Detect which cell encompasses the target text, then output its [x, y] center coordinate. 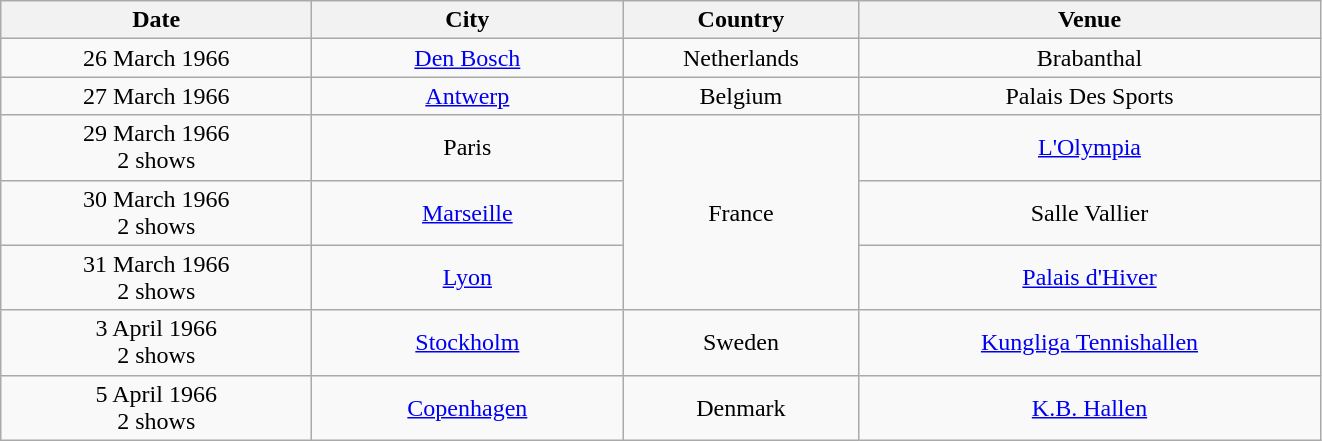
Antwerp [468, 96]
City [468, 20]
Stockholm [468, 342]
30 March 19662 shows [156, 212]
Paris [468, 148]
29 March 19662 shows [156, 148]
Copenhagen [468, 408]
Belgium [741, 96]
31 March 19662 shows [156, 278]
K.B. Hallen [1090, 408]
Den Bosch [468, 58]
Palais Des Sports [1090, 96]
Denmark [741, 408]
Country [741, 20]
Venue [1090, 20]
L'Olympia [1090, 148]
Netherlands [741, 58]
Brabanthal [1090, 58]
Lyon [468, 278]
Date [156, 20]
Palais d'Hiver [1090, 278]
26 March 1966 [156, 58]
Kungliga Tennishallen [1090, 342]
Sweden [741, 342]
27 March 1966 [156, 96]
5 April 19662 shows [156, 408]
France [741, 212]
Marseille [468, 212]
3 April 19662 shows [156, 342]
Salle Vallier [1090, 212]
